Identify which cell holds the provided text, then report its [X, Y] central coordinate. 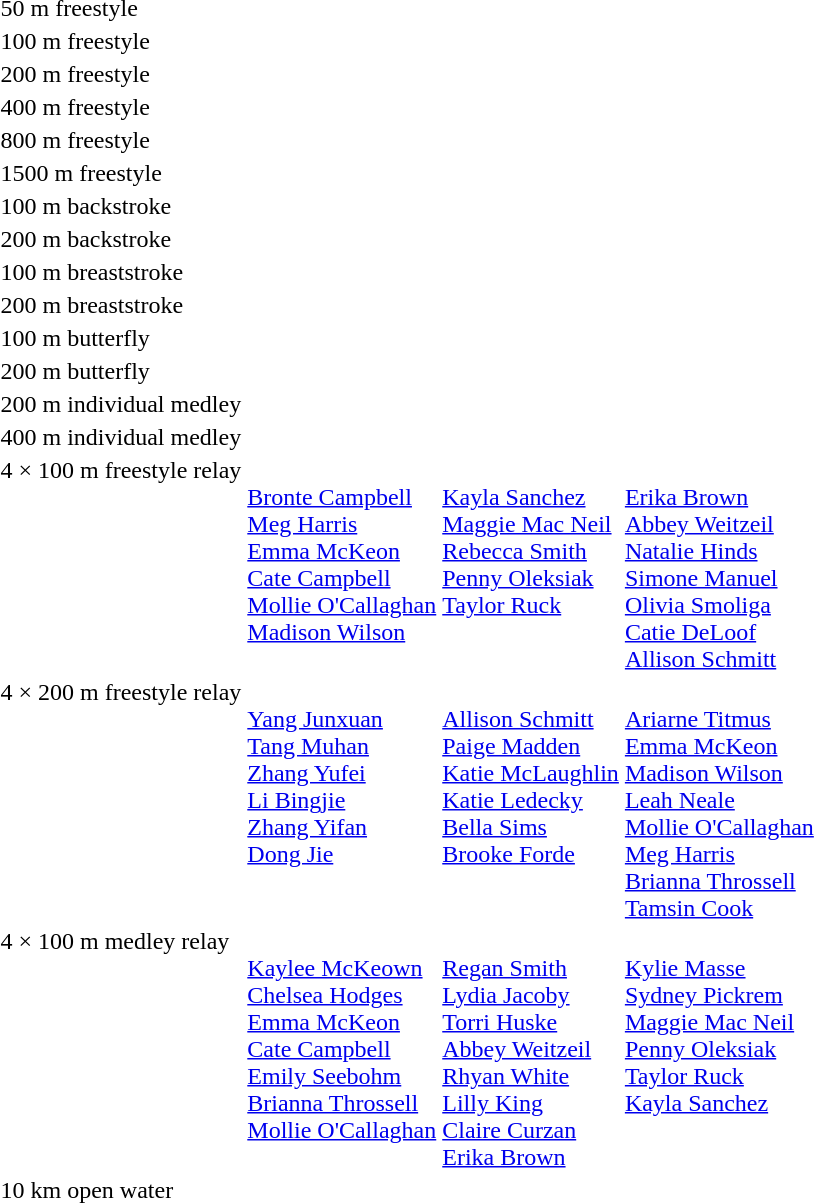
Kaylee McKeownChelsea HodgesEmma McKeonCate CampbellEmily SeebohmBrianna ThrossellMollie O'Callaghan [342, 1049]
Regan SmithLydia JacobyTorri HuskeAbbey WeitzeilRhyan WhiteLilly KingClaire CurzanErika Brown [531, 1049]
Allison SchmittPaige MaddenKatie McLaughlinKatie LedeckyBella SimsBrooke Forde [531, 800]
Bronte CampbellMeg HarrisEmma McKeonCate CampbellMollie O'CallaghanMadison Wilson [342, 564]
Kayla SanchezMaggie Mac NeilRebecca SmithPenny OleksiakTaylor Ruck [531, 564]
Yang JunxuanTang MuhanZhang YufeiLi BingjieZhang YifanDong Jie [342, 800]
